Return [x, y] of the center of cell containing provided text 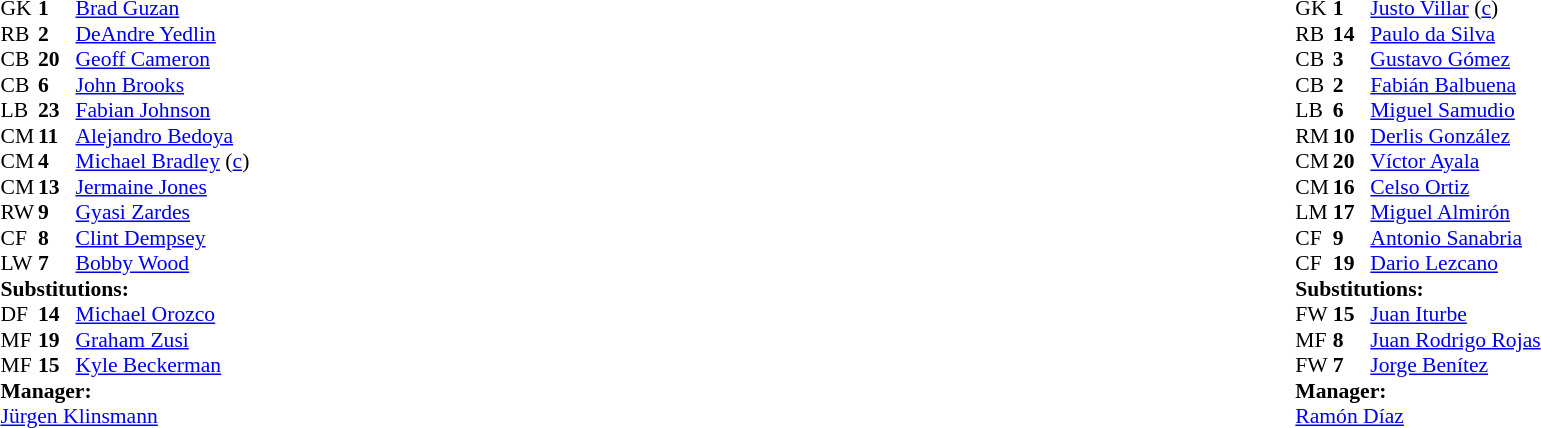
Antonio Sanabria [1455, 238]
Michael Orozco [163, 315]
17 [1352, 213]
Alejandro Bedoya [163, 136]
Graham Zusi [163, 340]
John Brooks [163, 85]
11 [57, 136]
Víctor Ayala [1455, 161]
16 [1352, 187]
LM [1314, 213]
Bobby Wood [163, 263]
Geoff Cameron [163, 59]
Miguel Samudio [1455, 111]
3 [1352, 59]
Fabián Balbuena [1455, 85]
Juan Iturbe [1455, 315]
10 [1352, 136]
Paulo da Silva [1455, 34]
Derlis González [1455, 136]
Juan Rodrigo Rojas [1455, 340]
Michael Bradley (c) [163, 161]
Jorge Benítez [1455, 365]
4 [57, 161]
RW [19, 213]
Jermaine Jones [163, 187]
Miguel Almirón [1455, 213]
Fabian Johnson [163, 111]
13 [57, 187]
DeAndre Yedlin [163, 34]
RM [1314, 136]
Clint Dempsey [163, 238]
Celso Ortiz [1455, 187]
DF [19, 315]
LW [19, 263]
Kyle Beckerman [163, 365]
23 [57, 111]
Gustavo Gómez [1455, 59]
Dario Lezcano [1455, 263]
Gyasi Zardes [163, 213]
